Scan for the cell matching the given text and deliver its (x, y) coordinate at center. 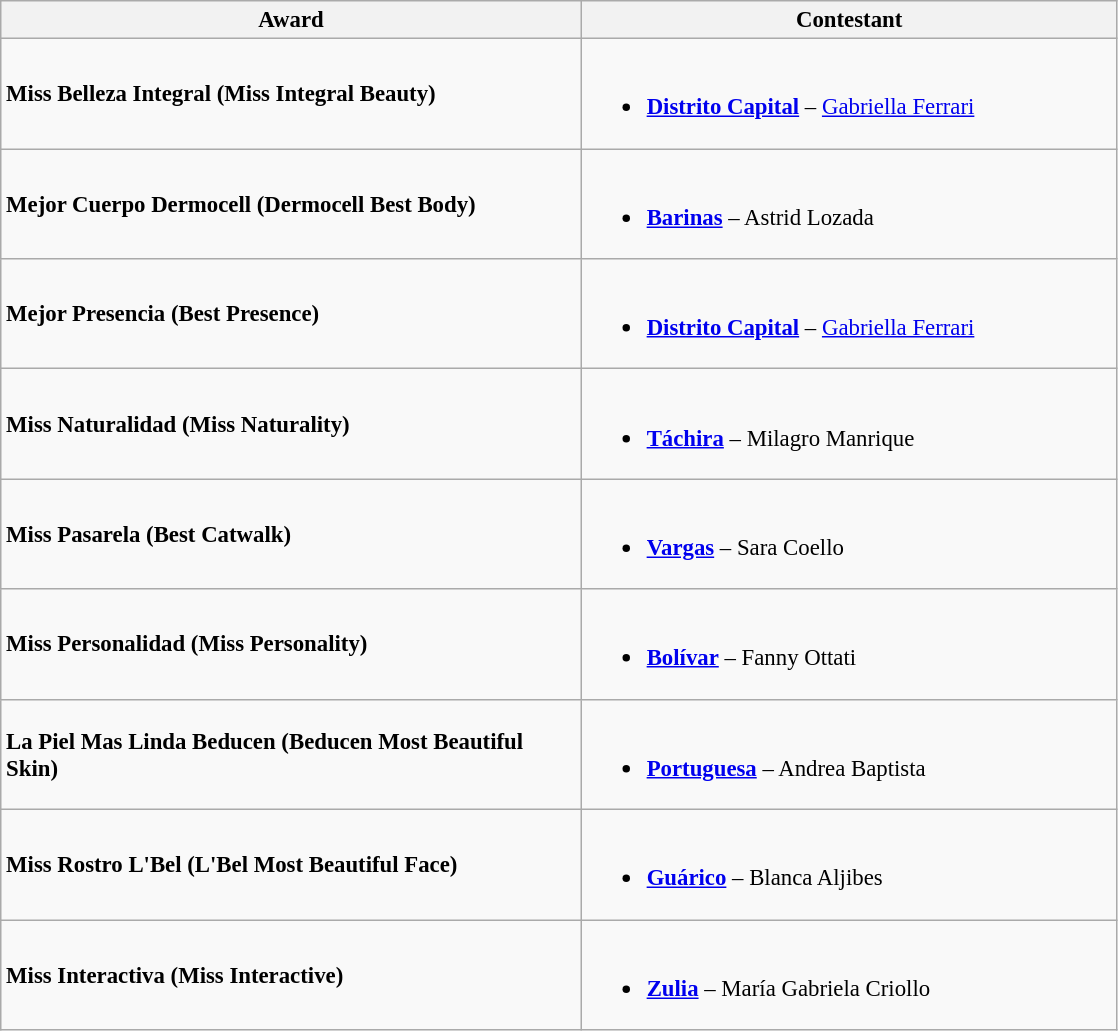
Mejor Presencia (Best Presence) (292, 314)
Guárico – Blanca Aljibes (849, 865)
Miss Personalidad (Miss Personality) (292, 644)
Barinas – Astrid Lozada (849, 204)
Vargas – Sara Coello (849, 534)
Miss Naturalidad (Miss Naturality) (292, 424)
Bolívar – Fanny Ottati (849, 644)
Portuguesa – Andrea Baptista (849, 754)
Mejor Cuerpo Dermocell (Dermocell Best Body) (292, 204)
Award (292, 20)
Contestant (849, 20)
Miss Pasarela (Best Catwalk) (292, 534)
Miss Belleza Integral (Miss Integral Beauty) (292, 94)
Miss Interactiva (Miss Interactive) (292, 975)
Zulia – María Gabriela Criollo (849, 975)
Táchira – Milagro Manrique (849, 424)
Miss Rostro L'Bel (L'Bel Most Beautiful Face) (292, 865)
La Piel Mas Linda Beducen (Beducen Most Beautiful Skin) (292, 754)
